Pinpoint the cell where the given text exists, returning its [X, Y] midpoint coordinate. 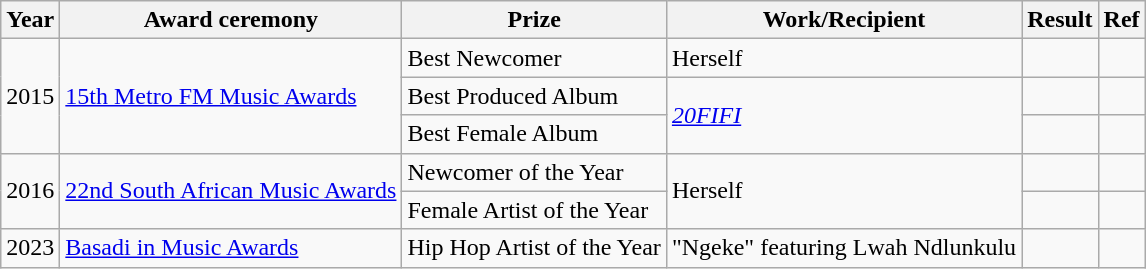
22nd South African Music Awards [231, 191]
Best Newcomer [534, 58]
Newcomer of the Year [534, 172]
Best Produced Album [534, 96]
2023 [30, 248]
Basadi in Music Awards [231, 248]
Work/Recipient [844, 20]
Female Artist of the Year [534, 210]
15th Metro FM Music Awards [231, 96]
Result [1060, 20]
20FIFI [844, 115]
Year [30, 20]
Best Female Album [534, 134]
Hip Hop Artist of the Year [534, 248]
Prize [534, 20]
Award ceremony [231, 20]
Ref [1122, 20]
"Ngeke" featuring Lwah Ndlunkulu [844, 248]
2016 [30, 191]
2015 [30, 96]
